Capture the cell that displays the provided text and extract its (X, Y) central coordinate. 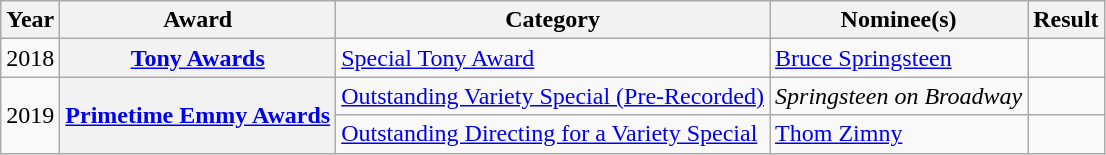
Outstanding Variety Special (Pre-Recorded) (553, 96)
Result (1066, 20)
Thom Zimny (899, 134)
2019 (30, 115)
Year (30, 20)
Category (553, 20)
Outstanding Directing for a Variety Special (553, 134)
Nominee(s) (899, 20)
Tony Awards (198, 58)
2018 (30, 58)
Bruce Springsteen (899, 58)
Primetime Emmy Awards (198, 115)
Award (198, 20)
Special Tony Award (553, 58)
Springsteen on Broadway (899, 96)
